Pinpoint the cell where the given text exists, returning its [X, Y] midpoint coordinate. 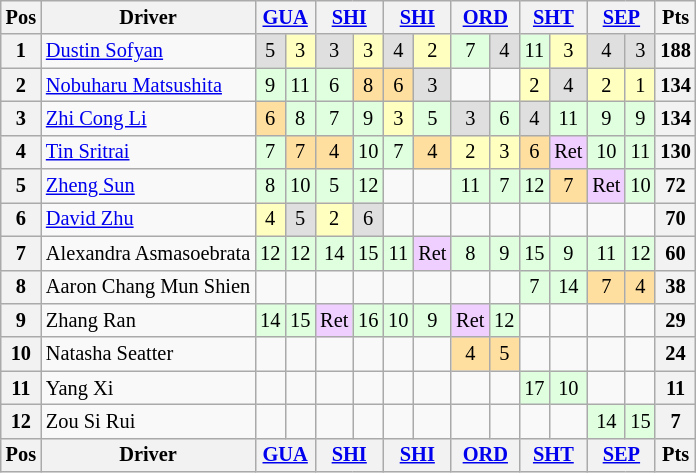
Natasha Seatter [148, 354]
188 [675, 51]
Zhi Cong Li [148, 118]
72 [675, 186]
Tin Sritrai [148, 152]
Alexandra Asmasoebrata [148, 253]
17 [534, 388]
Dustin Sofyan [148, 51]
29 [675, 320]
Nobuharu Matsushita [148, 85]
70 [675, 219]
130 [675, 152]
Zheng Sun [148, 186]
Zou Si Rui [148, 421]
16 [368, 320]
David Zhu [148, 219]
Aaron Chang Mun Shien [148, 287]
38 [675, 287]
60 [675, 253]
24 [675, 354]
Yang Xi [148, 388]
Zhang Ran [148, 320]
